Output the (x, y) coordinate of the center of the cell containing the given text.  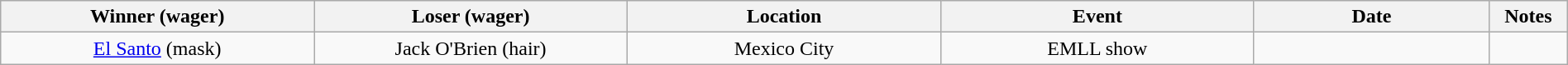
Loser (wager) (471, 17)
Mexico City (784, 48)
El Santo (mask) (157, 48)
Notes (1528, 17)
EMLL show (1097, 48)
Location (784, 17)
Jack O'Brien (hair) (471, 48)
Date (1371, 17)
Winner (wager) (157, 17)
Event (1097, 17)
